Locate the cell with the specified text and output its [x, y] center coordinate. 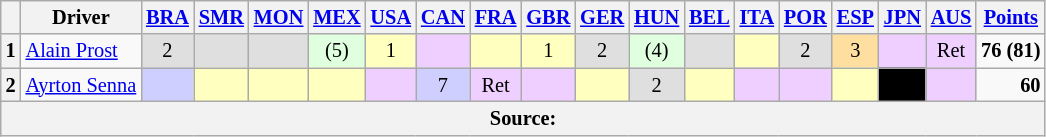
BRA [168, 17]
Points [1010, 17]
GBR [548, 17]
Ayrton Senna [81, 85]
ESP [856, 17]
USA [391, 17]
POR [806, 17]
MEX [336, 17]
HUN [656, 17]
JPN [902, 17]
Source: [524, 118]
BEL [709, 17]
SMR [222, 17]
60 [1010, 85]
(4) [656, 51]
7 [443, 85]
3 [856, 51]
GER [602, 17]
Alain Prost [81, 51]
MON [279, 17]
ITA [757, 17]
AUS [951, 17]
Driver [81, 17]
76 (81) [1010, 51]
FRA [496, 17]
(5) [336, 51]
CAN [443, 17]
